For the text-containing cell, return its midpoint in [X, Y] coordinate format. 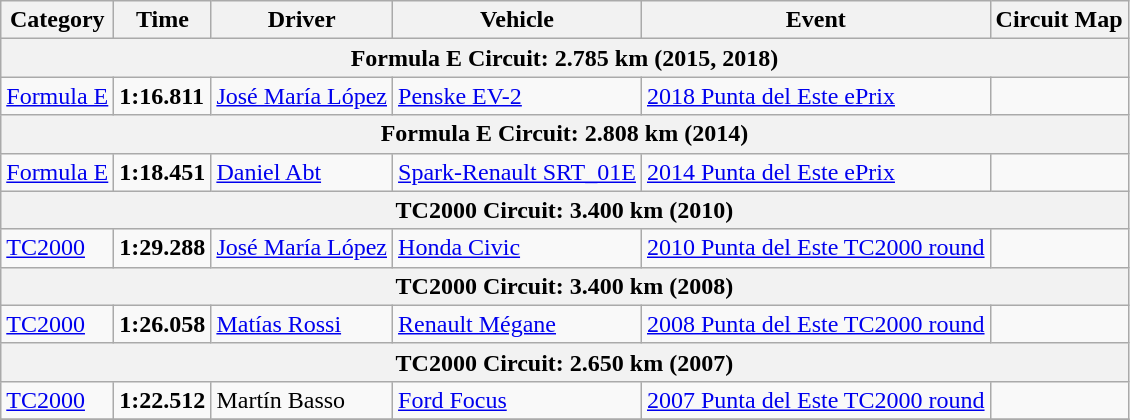
TC2000 Circuit: 3.400 km (2008) [564, 286]
Daniel Abt [302, 172]
Vehicle [518, 20]
Circuit Map [1059, 20]
1:22.512 [162, 400]
2008 Punta del Este TC2000 round [816, 324]
Matías Rossi [302, 324]
Spark-Renault SRT_01E [518, 172]
Honda Civic [518, 248]
Category [58, 20]
2018 Punta del Este ePrix [816, 96]
1:26.058 [162, 324]
1:16.811 [162, 96]
1:29.288 [162, 248]
Renault Mégane [518, 324]
Penske EV-2 [518, 96]
Formula E Circuit: 2.785 km (2015, 2018) [564, 58]
1:18.451 [162, 172]
Driver [302, 20]
Ford Focus [518, 400]
2010 Punta del Este TC2000 round [816, 248]
TC2000 Circuit: 2.650 km (2007) [564, 362]
2014 Punta del Este ePrix [816, 172]
TC2000 Circuit: 3.400 km (2010) [564, 210]
Martín Basso [302, 400]
Time [162, 20]
Event [816, 20]
Formula E Circuit: 2.808 km (2014) [564, 134]
2007 Punta del Este TC2000 round [816, 400]
